Search for the cell housing the specified text and yield its [X, Y] center coordinate. 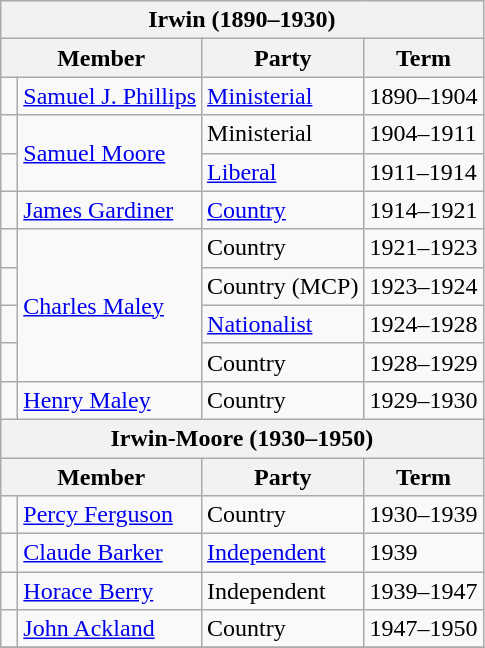
Country (MCP) [283, 286]
Horace Berry [110, 591]
1929–1930 [424, 400]
1930–1939 [424, 515]
1911–1914 [424, 172]
1947–1950 [424, 629]
Nationalist [283, 324]
Liberal [283, 172]
1914–1921 [424, 210]
James Gardiner [110, 210]
1924–1928 [424, 324]
Irwin (1890–1930) [242, 20]
1939 [424, 553]
Henry Maley [110, 400]
Percy Ferguson [110, 515]
John Ackland [110, 629]
1890–1904 [424, 96]
Irwin-Moore (1930–1950) [242, 438]
1923–1924 [424, 286]
Charles Maley [110, 305]
1921–1923 [424, 248]
Claude Barker [110, 553]
Samuel Moore [110, 153]
1904–1911 [424, 134]
1928–1929 [424, 362]
1939–1947 [424, 591]
Samuel J. Phillips [110, 96]
